Find where the given text appears and provide that cell's center as (x, y) coordinate. 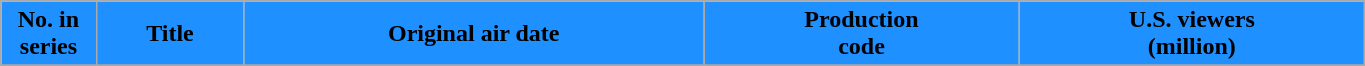
No. inseries (48, 34)
Original air date (474, 34)
Title (170, 34)
U.S. viewers(million) (1192, 34)
Productioncode (862, 34)
